Identify which cell holds the provided text, then report its [X, Y] central coordinate. 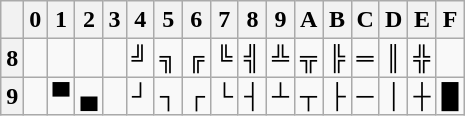
╗ [168, 58]
┘ [140, 96]
E [422, 20]
C [365, 20]
├ [337, 96]
┌ [196, 96]
╚ [224, 58]
╬ [422, 58]
1 [61, 20]
╣ [252, 58]
┼ [422, 96]
─ [365, 96]
0 [36, 20]
7 [224, 20]
D [393, 20]
▀ [61, 96]
4 [140, 20]
═ [365, 58]
╝ [140, 58]
█ [450, 96]
╠ [337, 58]
╩ [280, 58]
2 [89, 20]
┐ [168, 96]
┬ [309, 96]
F [450, 20]
└ [224, 96]
A [309, 20]
▄ [89, 96]
│ [393, 96]
╔ [196, 58]
╦ [309, 58]
┤ [252, 96]
5 [168, 20]
3 [114, 20]
B [337, 20]
┴ [280, 96]
║ [393, 58]
6 [196, 20]
